Locate the cell with the specified text and output its (x, y) center coordinate. 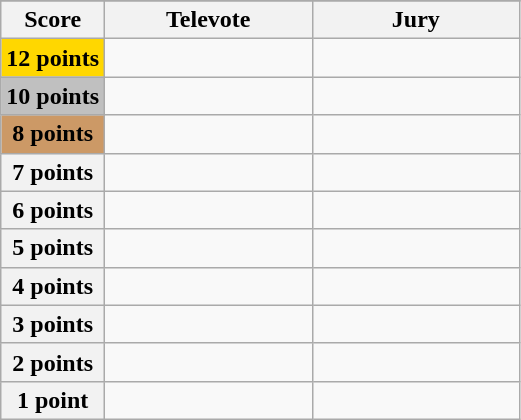
5 points (53, 248)
3 points (53, 324)
10 points (53, 96)
Score (53, 20)
8 points (53, 134)
Televote (209, 20)
1 point (53, 400)
2 points (53, 362)
4 points (53, 286)
12 points (53, 58)
Jury (416, 20)
6 points (53, 210)
7 points (53, 172)
